Output the (X, Y) coordinate of the center of the cell containing the given text.  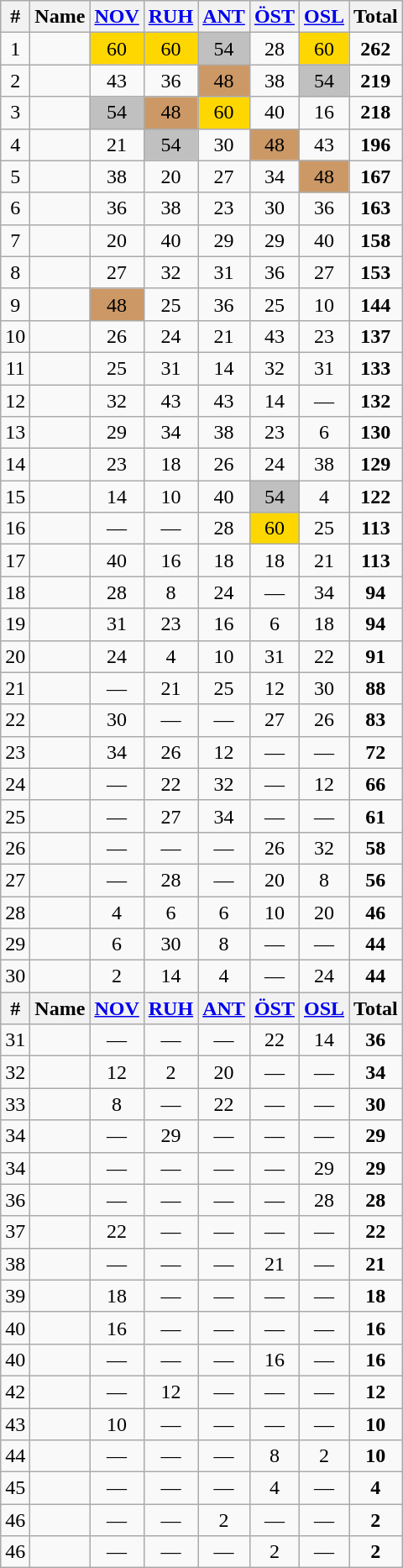
66 (376, 784)
9 (15, 304)
88 (376, 688)
19 (15, 624)
91 (376, 656)
56 (376, 880)
33 (15, 1104)
5 (15, 176)
1 (15, 49)
262 (376, 49)
72 (376, 752)
130 (376, 433)
7 (15, 240)
15 (15, 497)
39 (15, 1296)
219 (376, 81)
132 (376, 401)
37 (15, 1232)
58 (376, 848)
42 (15, 1392)
167 (376, 176)
144 (376, 304)
11 (15, 368)
3 (15, 113)
45 (15, 1488)
218 (376, 113)
158 (376, 240)
122 (376, 497)
13 (15, 433)
129 (376, 465)
153 (376, 272)
137 (376, 336)
133 (376, 368)
61 (376, 816)
83 (376, 720)
163 (376, 208)
17 (15, 560)
196 (376, 145)
